Locate the cell with the specified text and output its (x, y) center coordinate. 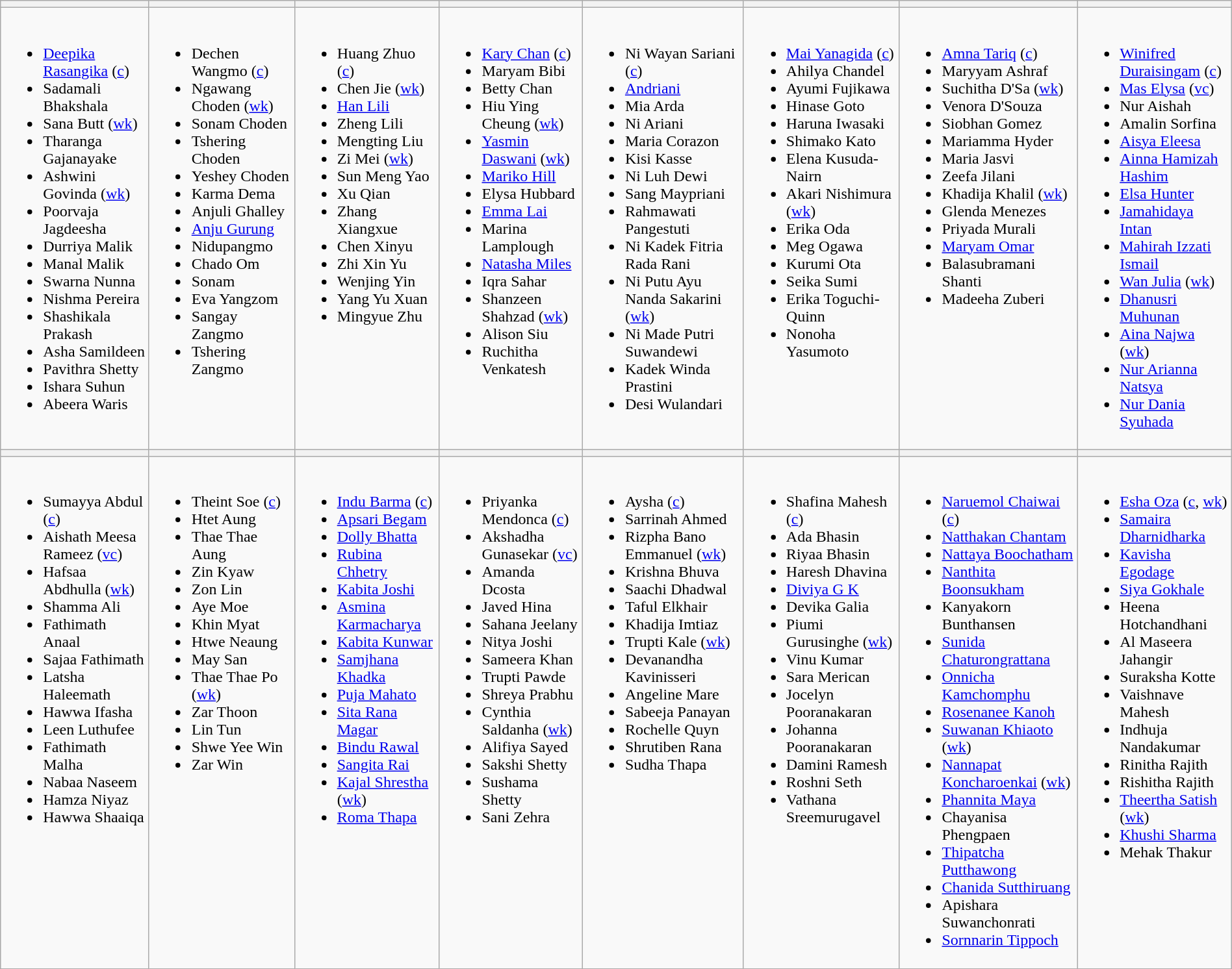
Theint Soe (c)Htet AungThae Thae AungZin KyawZon LinAye MoeKhin MyatHtwe NeaungMay SanThae Thae Po (wk)Zar ThoonLin TunShwe Yee WinZar Win (222, 712)
